Provide the (x, y) coordinate of the cell's center where the given text is located.  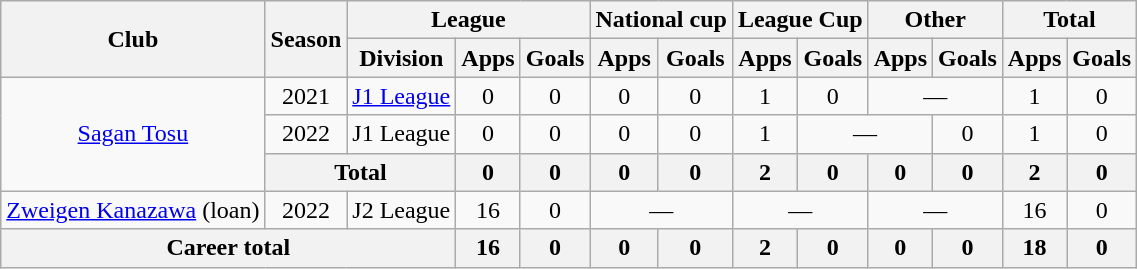
Club (133, 39)
18 (1034, 248)
Other (935, 20)
League (468, 20)
Zweigen Kanazawa (loan) (133, 210)
Season (306, 39)
National cup (661, 20)
Division (402, 58)
2021 (306, 96)
J2 League (402, 210)
Sagan Tosu (133, 134)
Career total (228, 248)
League Cup (800, 20)
